From the cell containing the given text, extract its center point as (X, Y) coordinate. 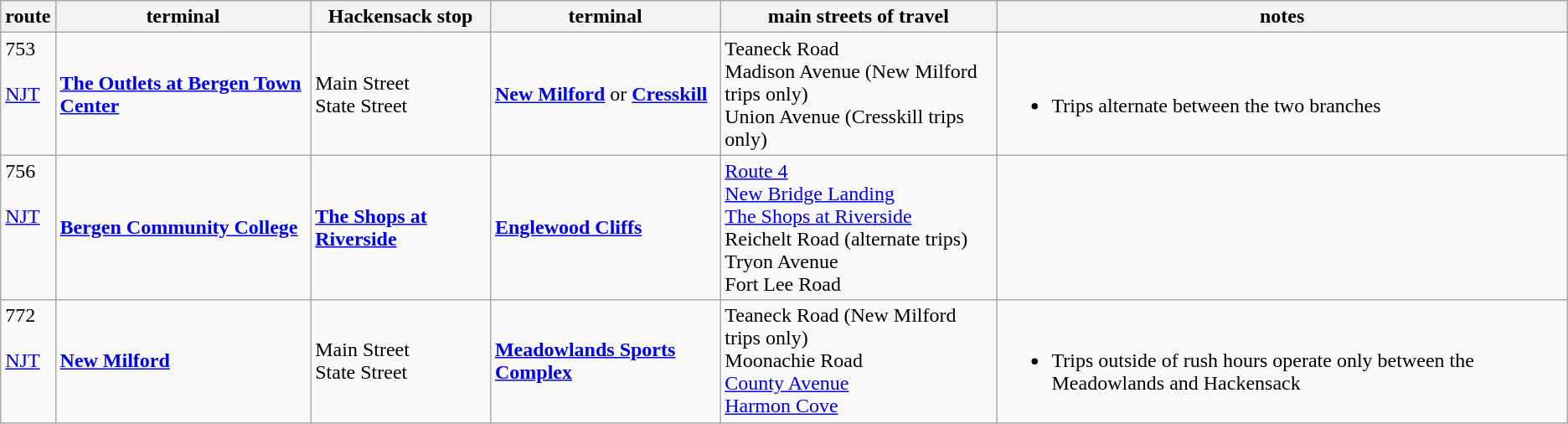
772NJT (28, 361)
The Outlets at Bergen Town Center (183, 94)
New Milford (183, 361)
Bergen Community College (183, 228)
Teaneck RoadMadison Avenue (New Milford trips only)Union Avenue (Cresskill trips only) (859, 94)
The Shops at Riverside (400, 228)
main streets of travel (859, 17)
Meadowlands Sports Complex (605, 361)
route (28, 17)
Teaneck Road (New Milford trips only)Moonachie RoadCounty AvenueHarmon Cove (859, 361)
notes (1282, 17)
New Milford or Cresskill (605, 94)
753NJT (28, 94)
756NJT (28, 228)
Route 4New Bridge LandingThe Shops at RiversideReichelt Road (alternate trips)Tryon AvenueFort Lee Road (859, 228)
Hackensack stop (400, 17)
Trips alternate between the two branches (1282, 94)
Englewood Cliffs (605, 228)
Trips outside of rush hours operate only between the Meadowlands and Hackensack (1282, 361)
